From the cell containing the given text, extract its center point as [X, Y] coordinate. 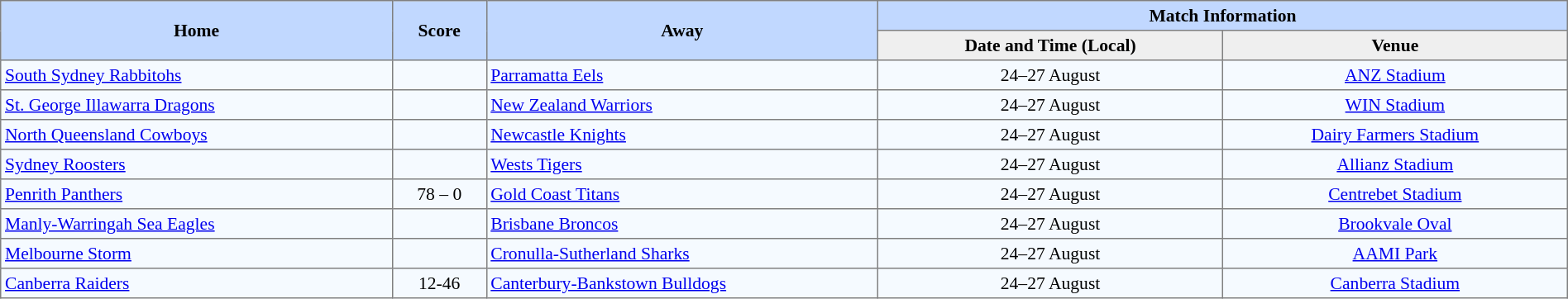
Allianz Stadium [1394, 164]
South Sydney Rabbitohs [197, 75]
Away [682, 31]
Canterbury-Bankstown Bulldogs [682, 283]
North Queensland Cowboys [197, 135]
78 – 0 [439, 194]
Dairy Farmers Stadium [1394, 135]
Date and Time (Local) [1050, 45]
Brookvale Oval [1394, 224]
Wests Tigers [682, 164]
St. George Illawarra Dragons [197, 105]
Penrith Panthers [197, 194]
Newcastle Knights [682, 135]
Centrebet Stadium [1394, 194]
Match Information [1223, 16]
AAMI Park [1394, 254]
ANZ Stadium [1394, 75]
Gold Coast Titans [682, 194]
Score [439, 31]
New Zealand Warriors [682, 105]
Canberra Stadium [1394, 283]
12-46 [439, 283]
Home [197, 31]
WIN Stadium [1394, 105]
Brisbane Broncos [682, 224]
Melbourne Storm [197, 254]
Venue [1394, 45]
Sydney Roosters [197, 164]
Parramatta Eels [682, 75]
Cronulla-Sutherland Sharks [682, 254]
Canberra Raiders [197, 283]
Manly-Warringah Sea Eagles [197, 224]
